Capture the cell that displays the provided text and extract its [X, Y] central coordinate. 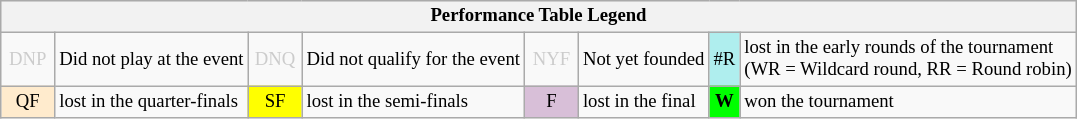
SF [275, 102]
lost in the early rounds of the tournament(WR = Wildcard round, RR = Round robin) [908, 60]
Not yet founded [643, 60]
lost in the quarter-finals [152, 102]
NYF [551, 60]
Did not qualify for the event [413, 60]
lost in the semi-finals [413, 102]
QF [28, 102]
DNQ [275, 60]
#R [724, 60]
F [551, 102]
Performance Table Legend [538, 16]
DNP [28, 60]
won the tournament [908, 102]
Did not play at the event [152, 60]
W [724, 102]
lost in the final [643, 102]
